Identify which cell holds the provided text, then report its (X, Y) central coordinate. 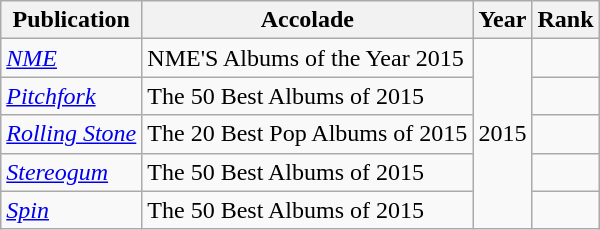
Rank (566, 20)
Accolade (308, 20)
The 20 Best Pop Albums of 2015 (308, 134)
Year (502, 20)
Rolling Stone (72, 134)
NME (72, 58)
Pitchfork (72, 96)
Spin (72, 210)
NME'S Albums of the Year 2015 (308, 58)
Stereogum (72, 172)
Publication (72, 20)
2015 (502, 134)
